Scan for the cell matching the given text and deliver its (x, y) coordinate at center. 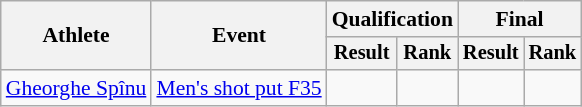
Final (520, 19)
Gheorghe Spînu (76, 88)
Athlete (76, 36)
Men's shot put F35 (238, 88)
Event (238, 36)
Qualification (392, 19)
